Scan for the cell matching the given text and deliver its [x, y] coordinate at center. 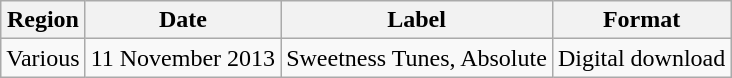
Various [43, 58]
Date [182, 20]
Sweetness Tunes, Absolute [417, 58]
Region [43, 20]
Label [417, 20]
Digital download [641, 58]
Format [641, 20]
11 November 2013 [182, 58]
